Detect which cell encompasses the target text, then output its (X, Y) center coordinate. 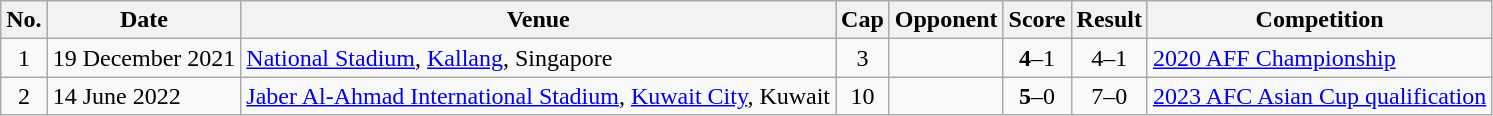
1 (24, 58)
19 December 2021 (144, 58)
2 (24, 96)
Score (1037, 20)
Date (144, 20)
Opponent (946, 20)
2023 AFC Asian Cup qualification (1319, 96)
3 (863, 58)
2020 AFF Championship (1319, 58)
Result (1109, 20)
Jaber Al-Ahmad International Stadium, Kuwait City, Kuwait (538, 96)
14 June 2022 (144, 96)
National Stadium, Kallang, Singapore (538, 58)
7–0 (1109, 96)
Competition (1319, 20)
Venue (538, 20)
10 (863, 96)
No. (24, 20)
Cap (863, 20)
5–0 (1037, 96)
